Search for the cell housing the specified text and yield its (x, y) center coordinate. 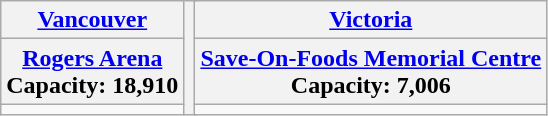
Victoria (371, 20)
Rogers ArenaCapacity: 18,910 (92, 72)
Vancouver (92, 20)
Save-On-Foods Memorial CentreCapacity: 7,006 (371, 72)
